Determine the (x, y) coordinate at the center of the cell enclosing the given text.  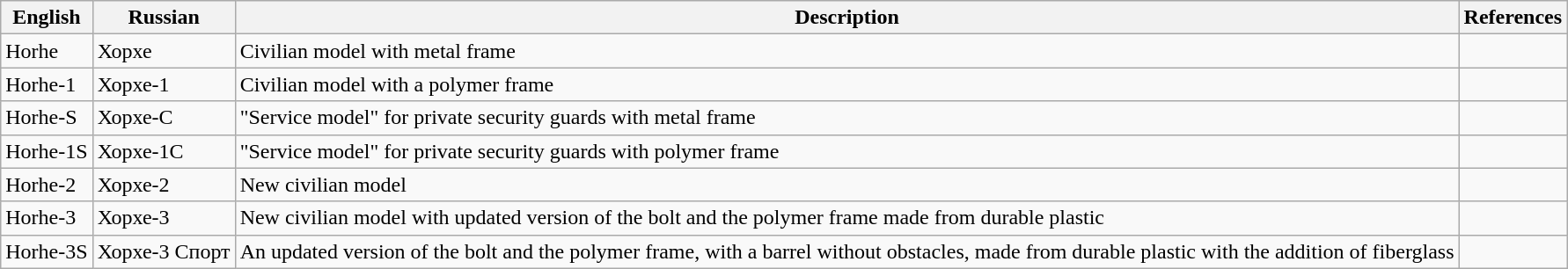
Хорхе (164, 51)
Хорхе-3 (164, 218)
Horhe-S (47, 118)
Хорхе-С (164, 118)
Horhe-2 (47, 185)
Horhe-3S (47, 251)
Хорхе-3 Спорт (164, 251)
Horhe (47, 51)
"Service model" for private security guards with metal frame (846, 118)
An updated version of the bolt and the polymer frame, with a barrel without obstacles, made from durable plastic with the addition of fiberglass (846, 251)
Horhe-1 (47, 84)
Horhe-3 (47, 218)
Civilian model with a polymer frame (846, 84)
"Service model" for private security guards with polymer frame (846, 151)
Civilian model with metal frame (846, 51)
New civilian model (846, 185)
Хорхе-2 (164, 185)
Хорхе-1 (164, 84)
Horhe-1S (47, 151)
New civilian model with updated version of the bolt and the polymer frame made from durable plastic (846, 218)
Хорхе-1С (164, 151)
English (47, 18)
References (1513, 18)
Description (846, 18)
Russian (164, 18)
